Return (X, Y) of the center of cell containing provided text 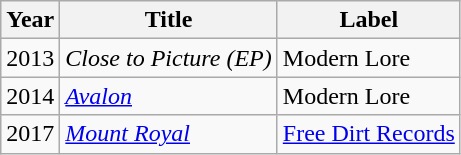
Title (168, 20)
Avalon (168, 96)
Year (30, 20)
Mount Royal (168, 134)
2014 (30, 96)
2013 (30, 58)
Free Dirt Records (368, 134)
2017 (30, 134)
Label (368, 20)
Close to Picture (EP) (168, 58)
